Return [x, y] of the center of cell containing provided text 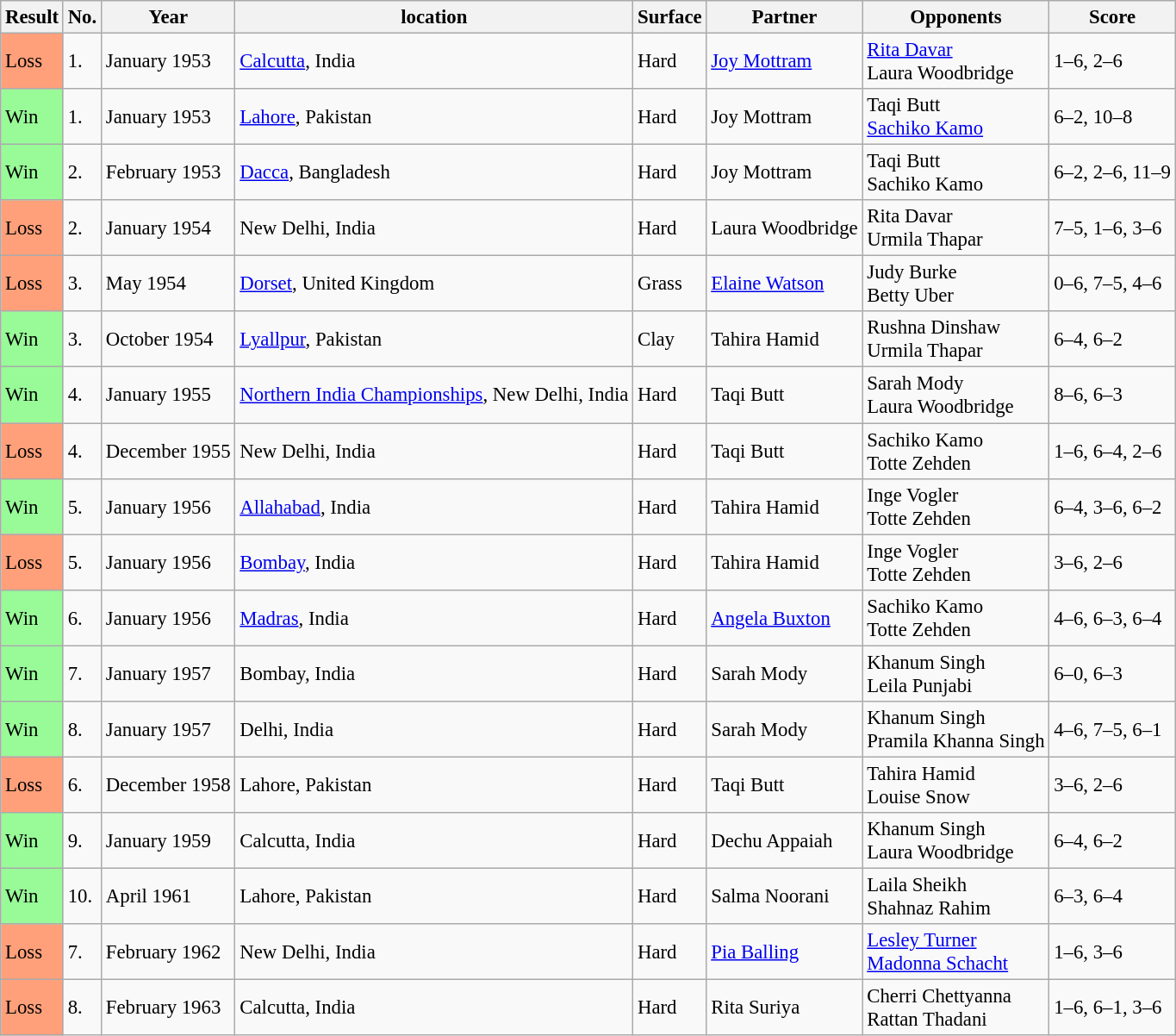
Rita Davar Urmila Thapar [956, 228]
Madras, India [434, 617]
7–5, 1–6, 3–6 [1112, 228]
Laila Sheikh Shahnaz Rahim [956, 896]
Delhi, India [434, 729]
Pia Balling [784, 952]
October 1954 [167, 340]
January 1955 [167, 395]
6–2, 10–8 [1112, 117]
Khanum Singh Laura Woodbridge [956, 841]
Grass [670, 284]
6–3, 6–4 [1112, 896]
6–0, 6–3 [1112, 674]
Laura Woodbridge [784, 228]
6–4, 3–6, 6–2 [1112, 507]
January 1959 [167, 841]
Clay [670, 340]
Lesley Turner Madonna Schacht [956, 952]
1–6, 6–1, 3–6 [1112, 1008]
Khanum Singh Leila Punjabi [956, 674]
Khanum Singh Pramila Khanna Singh [956, 729]
Northern India Championships, New Delhi, India [434, 395]
4–6, 7–5, 6–1 [1112, 729]
Cherri Chettyanna Rattan Thadani [956, 1008]
February 1962 [167, 952]
Elaine Watson [784, 284]
10. [82, 896]
April 1961 [167, 896]
Partner [784, 17]
6–2, 2–6, 11–9 [1112, 172]
Dechu Appaiah [784, 841]
Rushna Dinshaw Urmila Thapar [956, 340]
Tahira Hamid Louise Snow [956, 784]
December 1955 [167, 452]
Dacca, Bangladesh [434, 172]
Score [1112, 17]
1–6, 6–4, 2–6 [1112, 452]
December 1958 [167, 784]
February 1953 [167, 172]
Sarah Mody Laura Woodbridge [956, 395]
Angela Buxton [784, 617]
Salma Noorani [784, 896]
Allahabad, India [434, 507]
Judy Burke Betty Uber [956, 284]
1–6, 3–6 [1112, 952]
location [434, 17]
Lyallpur, Pakistan [434, 340]
Dorset, United Kingdom [434, 284]
8–6, 6–3 [1112, 395]
Year [167, 17]
Rita Suriya [784, 1008]
1–6, 2–6 [1112, 62]
Rita Davar Laura Woodbridge [956, 62]
No. [82, 17]
Surface [670, 17]
Result [33, 17]
Opponents [956, 17]
4–6, 6–3, 6–4 [1112, 617]
0–6, 7–5, 4–6 [1112, 284]
January 1954 [167, 228]
February 1963 [167, 1008]
9. [82, 841]
May 1954 [167, 284]
